Find where the given text appears and provide that cell's center as (x, y) coordinate. 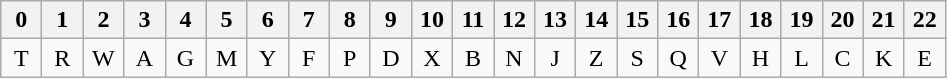
5 (226, 20)
L (802, 58)
N (514, 58)
B (472, 58)
17 (720, 20)
12 (514, 20)
20 (842, 20)
Q (678, 58)
19 (802, 20)
E (924, 58)
Y (268, 58)
G (186, 58)
H (760, 58)
13 (556, 20)
4 (186, 20)
X (432, 58)
2 (104, 20)
F (308, 58)
18 (760, 20)
A (144, 58)
21 (884, 20)
T (22, 58)
V (720, 58)
J (556, 58)
8 (350, 20)
11 (472, 20)
10 (432, 20)
W (104, 58)
Z (596, 58)
22 (924, 20)
15 (638, 20)
K (884, 58)
S (638, 58)
3 (144, 20)
C (842, 58)
6 (268, 20)
7 (308, 20)
14 (596, 20)
D (390, 58)
M (226, 58)
R (62, 58)
9 (390, 20)
1 (62, 20)
P (350, 58)
16 (678, 20)
0 (22, 20)
